Provide the (X, Y) coordinate of the cell's center where the given text is located.  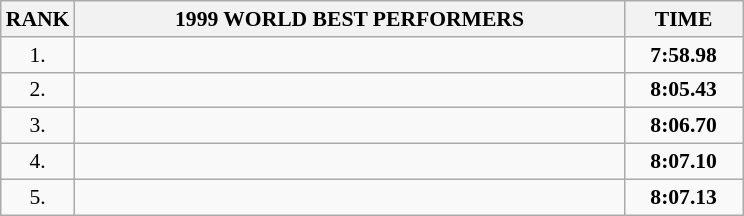
5. (38, 197)
3. (38, 126)
4. (38, 162)
TIME (684, 19)
8:06.70 (684, 126)
1999 WORLD BEST PERFORMERS (349, 19)
8:07.13 (684, 197)
7:58.98 (684, 55)
8:07.10 (684, 162)
1. (38, 55)
8:05.43 (684, 90)
2. (38, 90)
RANK (38, 19)
